Return [X, Y] of the center of cell containing provided text 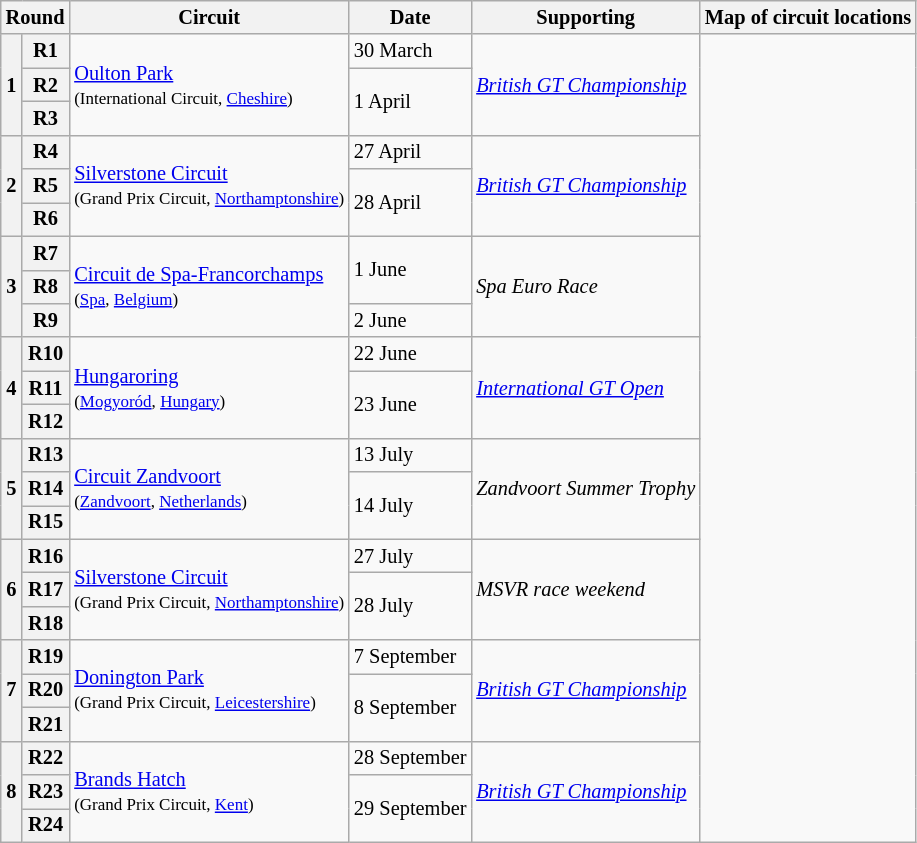
5 [12, 488]
R5 [46, 186]
R17 [46, 589]
R10 [46, 354]
MSVR race weekend [586, 590]
R11 [46, 388]
Zandvoort Summer Trophy [586, 488]
6 [12, 590]
R2 [46, 85]
8 September [410, 706]
R4 [46, 152]
2 June [410, 320]
Hungaroring(Mogyoród, Hungary) [209, 388]
R24 [46, 825]
Brands Hatch(Grand Prix Circuit, Kent) [209, 792]
3 [12, 286]
28 July [410, 606]
R6 [46, 219]
R22 [46, 758]
22 June [410, 354]
R13 [46, 455]
R19 [46, 657]
International GT Open [586, 388]
Circuit [209, 17]
7 [12, 690]
Supporting [586, 17]
Round [36, 17]
R20 [46, 690]
R23 [46, 791]
8 [12, 792]
7 September [410, 657]
14 July [410, 506]
Donington Park(Grand Prix Circuit, Leicestershire) [209, 690]
4 [12, 388]
1 [12, 84]
Spa Euro Race [586, 286]
1 April [410, 102]
R14 [46, 489]
28 April [410, 202]
Oulton Park(International Circuit, Cheshire) [209, 84]
27 July [410, 556]
2 [12, 186]
R16 [46, 556]
1 June [410, 270]
28 September [410, 758]
29 September [410, 808]
13 July [410, 455]
Circuit de Spa-Francorchamps(Spa, Belgium) [209, 286]
R15 [46, 522]
Circuit Zandvoort(Zandvoort, Netherlands) [209, 488]
R8 [46, 287]
R21 [46, 724]
R9 [46, 320]
R18 [46, 623]
R3 [46, 118]
Date [410, 17]
23 June [410, 404]
27 April [410, 152]
R7 [46, 253]
R12 [46, 421]
Map of circuit locations [808, 17]
R1 [46, 51]
30 March [410, 51]
